Locate the cell with the specified text and output its [X, Y] center coordinate. 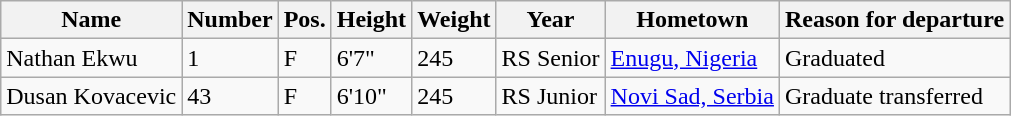
RS Senior [550, 58]
Nathan Ekwu [92, 58]
Hometown [692, 20]
Reason for departure [894, 20]
Height [371, 20]
Dusan Kovacevic [92, 96]
43 [230, 96]
6'10" [371, 96]
Pos. [304, 20]
Graduated [894, 58]
Name [92, 20]
Graduate transferred [894, 96]
Number [230, 20]
Year [550, 20]
1 [230, 58]
6'7" [371, 58]
RS Junior [550, 96]
Enugu, Nigeria [692, 58]
Novi Sad, Serbia [692, 96]
Weight [454, 20]
